Determine the (X, Y) coordinate at the center of the cell enclosing the given text.  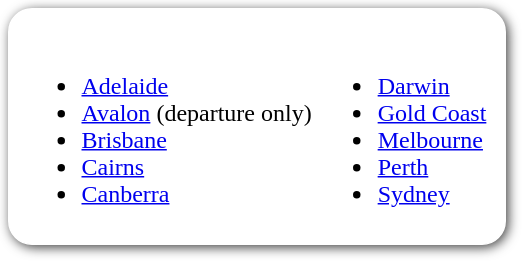
DarwinGold CoastMelbournePerthSydney (402, 126)
AdelaideAvalon (departure only)BrisbaneCairnsCanberra (166, 126)
